Locate the cell with the specified text and output its [X, Y] center coordinate. 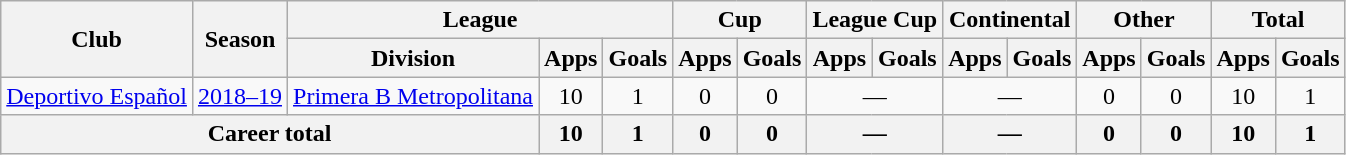
Continental [1010, 20]
Other [1144, 20]
Cup [740, 20]
Primera B Metropolitana [414, 96]
Deportivo Español [97, 96]
Club [97, 39]
Total [1278, 20]
Division [414, 58]
League [480, 20]
2018–19 [240, 96]
Season [240, 39]
Career total [270, 134]
League Cup [875, 20]
